Capture the cell that displays the provided text and extract its [X, Y] central coordinate. 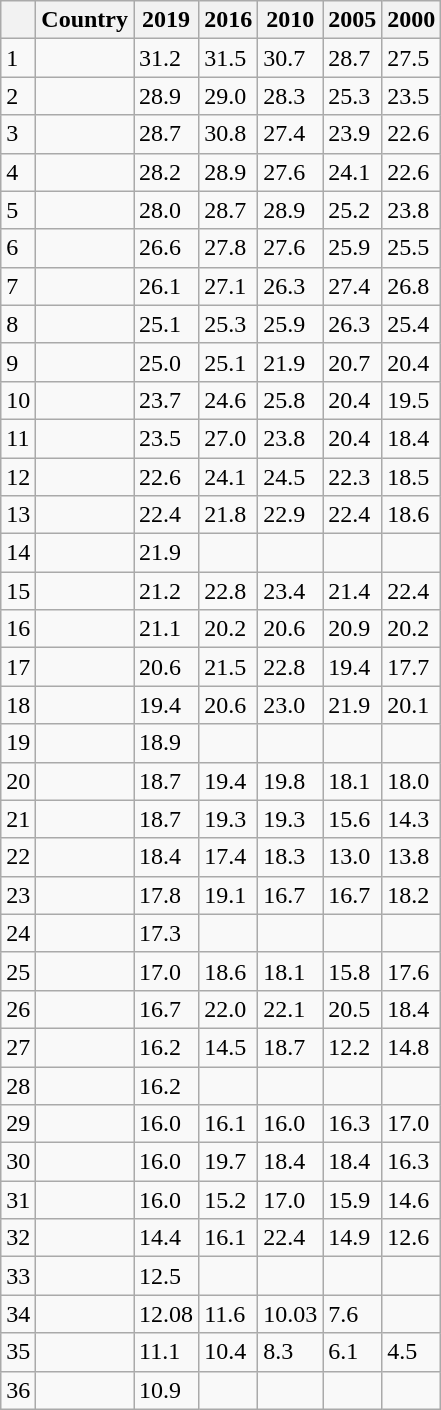
2000 [412, 20]
17.4 [228, 857]
30.8 [228, 134]
19.7 [228, 1162]
8.3 [290, 1352]
28 [18, 1085]
10.4 [228, 1352]
24 [18, 933]
17.3 [166, 933]
19 [18, 743]
13.8 [412, 857]
13.0 [352, 857]
14.5 [228, 1047]
2 [18, 96]
25.4 [412, 324]
4.5 [412, 1352]
12 [18, 477]
4 [18, 172]
17.7 [412, 667]
12.5 [166, 1276]
25.0 [166, 362]
2019 [166, 20]
25 [18, 971]
19.8 [290, 781]
1 [18, 58]
10.9 [166, 1390]
21.8 [228, 515]
11.1 [166, 1352]
12.2 [352, 1047]
15.6 [352, 819]
10.03 [290, 1314]
18.0 [412, 781]
7.6 [352, 1314]
18.5 [412, 477]
23.0 [290, 705]
24.6 [228, 400]
18.3 [290, 857]
36 [18, 1390]
31.2 [166, 58]
9 [18, 362]
34 [18, 1314]
21.1 [166, 629]
22.3 [352, 477]
22.1 [290, 1009]
15 [18, 591]
29.0 [228, 96]
17.6 [412, 971]
21.5 [228, 667]
29 [18, 1124]
11 [18, 438]
27.0 [228, 438]
25.8 [290, 400]
Country [85, 20]
20 [18, 781]
16 [18, 629]
25.5 [412, 248]
17 [18, 667]
33 [18, 1276]
21 [18, 819]
21.2 [166, 591]
15.9 [352, 1200]
8 [18, 324]
27 [18, 1047]
28.2 [166, 172]
15.8 [352, 971]
28.3 [290, 96]
24.5 [290, 477]
21.4 [352, 591]
2005 [352, 20]
19.1 [228, 895]
14.9 [352, 1238]
20.9 [352, 629]
14 [18, 553]
30 [18, 1162]
14.3 [412, 819]
22 [18, 857]
27.5 [412, 58]
26.6 [166, 248]
3 [18, 134]
2016 [228, 20]
14.4 [166, 1238]
27.1 [228, 286]
6 [18, 248]
17.8 [166, 895]
10 [18, 400]
2010 [290, 20]
22.0 [228, 1009]
22.9 [290, 515]
6.1 [352, 1352]
20.1 [412, 705]
26.1 [166, 286]
20.5 [352, 1009]
31.5 [228, 58]
14.6 [412, 1200]
23.9 [352, 134]
19.5 [412, 400]
26 [18, 1009]
14.8 [412, 1047]
15.2 [228, 1200]
13 [18, 515]
23 [18, 895]
18.9 [166, 743]
23.4 [290, 591]
11.6 [228, 1314]
18 [18, 705]
32 [18, 1238]
12.6 [412, 1238]
35 [18, 1352]
12.08 [166, 1314]
5 [18, 210]
31 [18, 1200]
7 [18, 286]
26.8 [412, 286]
30.7 [290, 58]
28.0 [166, 210]
18.2 [412, 895]
25.2 [352, 210]
27.8 [228, 248]
20.7 [352, 362]
23.7 [166, 400]
